Output the (x, y) coordinate of the center of the cell containing the given text.  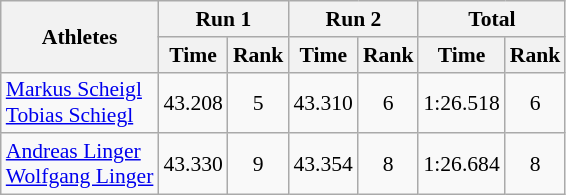
Athletes (80, 36)
Run 2 (353, 19)
5 (258, 102)
1:26.684 (461, 164)
43.208 (192, 102)
Markus ScheiglTobias Schiegl (80, 102)
43.354 (322, 164)
9 (258, 164)
43.330 (192, 164)
Run 1 (223, 19)
Total (492, 19)
1:26.518 (461, 102)
Andreas LingerWolfgang Linger (80, 164)
43.310 (322, 102)
